From the cell containing the given text, extract its center point as [X, Y] coordinate. 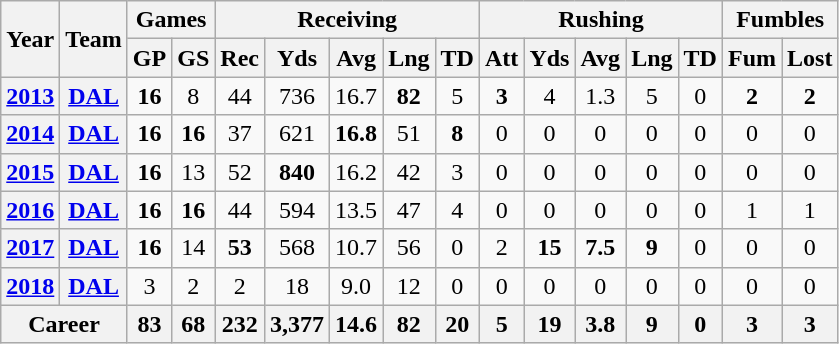
2016 [30, 210]
Year [30, 39]
1.3 [600, 96]
2014 [30, 134]
83 [149, 324]
Games [170, 20]
47 [409, 210]
568 [298, 248]
13 [194, 172]
68 [194, 324]
56 [409, 248]
7.5 [600, 248]
840 [298, 172]
Career [64, 324]
GS [194, 58]
42 [409, 172]
GP [149, 58]
Fum [752, 58]
594 [298, 210]
14 [194, 248]
Receiving [348, 20]
621 [298, 134]
10.7 [356, 248]
53 [240, 248]
Rec [240, 58]
9.0 [356, 286]
Att [501, 58]
12 [409, 286]
Fumbles [780, 20]
736 [298, 96]
Lost [810, 58]
Rushing [600, 20]
15 [550, 248]
16.7 [356, 96]
14.6 [356, 324]
2013 [30, 96]
16.8 [356, 134]
20 [457, 324]
3,377 [298, 324]
3.8 [600, 324]
13.5 [356, 210]
232 [240, 324]
Team [94, 39]
2017 [30, 248]
37 [240, 134]
18 [298, 286]
16.2 [356, 172]
2018 [30, 286]
2015 [30, 172]
19 [550, 324]
52 [240, 172]
51 [409, 134]
